Output the (X, Y) coordinate of the center of the cell containing the given text.  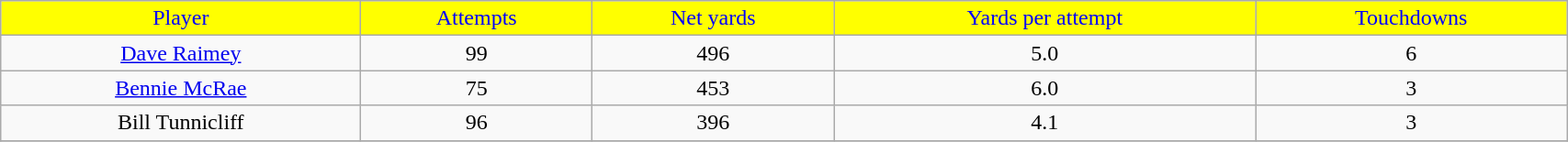
4.1 (1045, 123)
Attempts (477, 18)
75 (477, 88)
Yards per attempt (1045, 18)
Player (181, 18)
453 (713, 88)
5.0 (1045, 53)
Bill Tunnicliff (181, 123)
396 (713, 123)
6.0 (1045, 88)
Net yards (713, 18)
Dave Raimey (181, 53)
99 (477, 53)
496 (713, 53)
Touchdowns (1411, 18)
6 (1411, 53)
96 (477, 123)
Bennie McRae (181, 88)
